Return the (x, y) coordinate for the center point of the cell that contains the specified text.  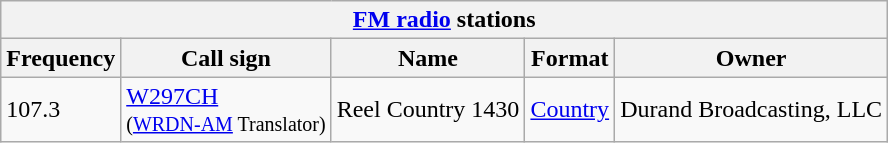
Country (570, 110)
Durand Broadcasting, LLC (752, 110)
FM radio stations (444, 20)
Frequency (61, 58)
Format (570, 58)
107.3 (61, 110)
Reel Country 1430 (428, 110)
W297CH(WRDN-AM Translator) (226, 110)
Name (428, 58)
Owner (752, 58)
Call sign (226, 58)
